For the text-containing cell, return its midpoint in (X, Y) coordinate format. 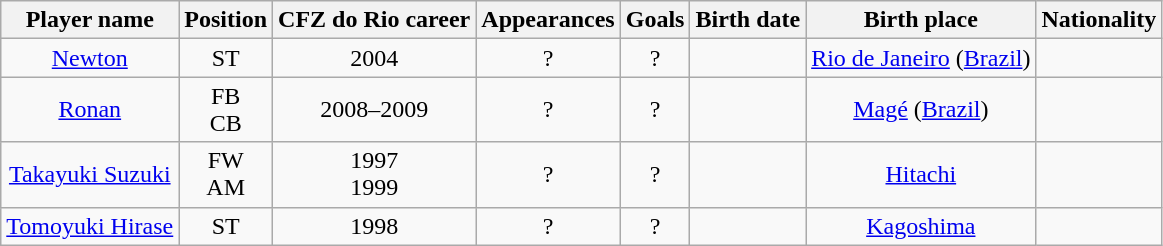
1998 (374, 226)
Rio de Janeiro (Brazil) (921, 58)
Takayuki Suzuki (90, 174)
2004 (374, 58)
Tomoyuki Hirase (90, 226)
Goals (655, 20)
Birth date (748, 20)
Hitachi (921, 174)
Player name (90, 20)
Nationality (1099, 20)
Kagoshima (921, 226)
Ronan (90, 110)
FBCB (226, 110)
19971999 (374, 174)
Newton (90, 58)
FWAM (226, 174)
2008–2009 (374, 110)
Position (226, 20)
Birth place (921, 20)
CFZ do Rio career (374, 20)
Magé (Brazil) (921, 110)
Appearances (548, 20)
